Identify which cell holds the provided text, then report its (x, y) central coordinate. 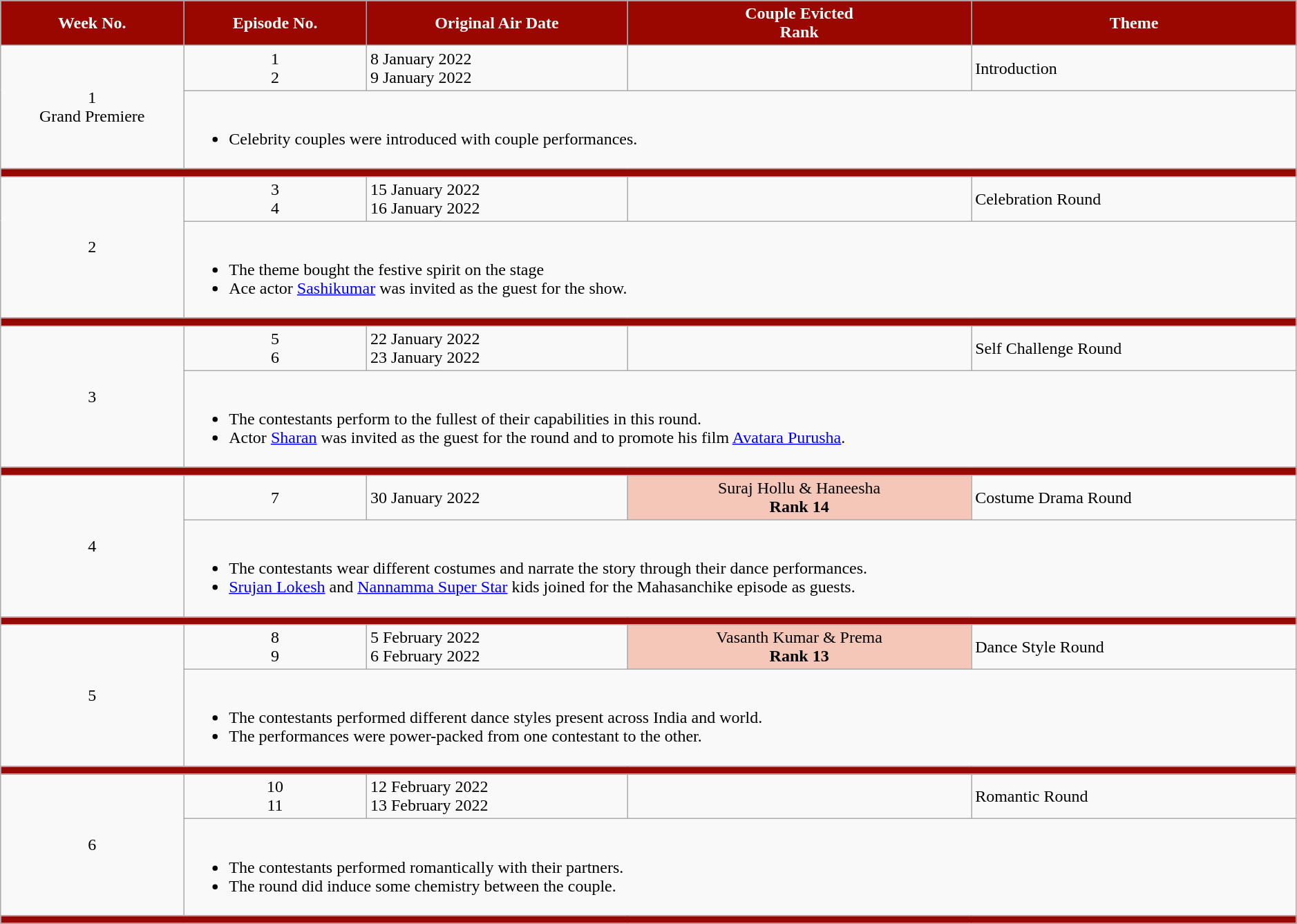
The contestants performed different dance styles present across India and world.The performances were power-packed from one contestant to the other. (741, 718)
3 (93, 397)
12 February 202213 February 2022 (496, 796)
Original Air Date (496, 23)
1 Grand Premiere (93, 107)
5 (93, 695)
30 January 2022 (496, 498)
Romantic Round (1135, 796)
6 (93, 845)
Celebration Round (1135, 199)
89 (275, 647)
34 (275, 199)
Episode No. (275, 23)
5 February 20226 February 2022 (496, 647)
Theme (1135, 23)
Week No. (93, 23)
1011 (275, 796)
2 (93, 247)
4 (93, 546)
1 2 (275, 68)
7 (275, 498)
Costume Drama Round (1135, 498)
Vasanth Kumar & Prema Rank 13 (799, 647)
Couple Evicted Rank (799, 23)
The theme bought the festive spirit on the stageAce actor Sashikumar was invited as the guest for the show. (741, 270)
The contestants performed romantically with their partners.The round did induce some chemistry between the couple. (741, 867)
Introduction (1135, 68)
Dance Style Round (1135, 647)
Celebrity couples were introduced with couple performances. (741, 130)
56 (275, 348)
8 January 20229 January 2022 (496, 68)
22 January 2022 23 January 2022 (496, 348)
15 January 202216 January 2022 (496, 199)
Suraj Hollu & Haneesha Rank 14 (799, 498)
Self Challenge Round (1135, 348)
